Extract the [x, y] coordinate from the center of the cell holding the provided text.  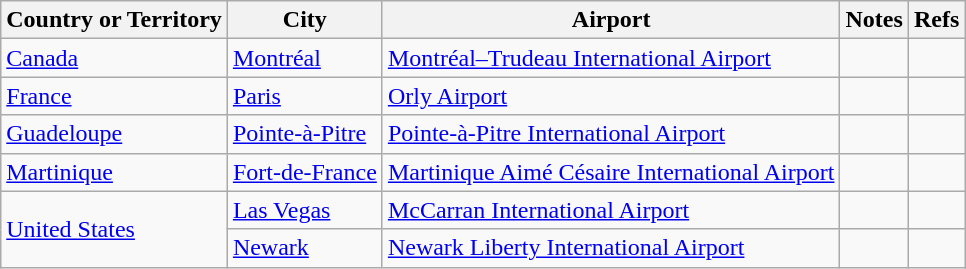
Martinique Aimé Césaire International Airport [611, 172]
France [114, 96]
Martinique [114, 172]
Montréal [304, 58]
United States [114, 229]
Pointe-à-Pitre [304, 134]
Orly Airport [611, 96]
Notes [874, 20]
Airport [611, 20]
Fort-de-France [304, 172]
City [304, 20]
Las Vegas [304, 210]
Refs [936, 20]
McCarran International Airport [611, 210]
Newark [304, 248]
Canada [114, 58]
Paris [304, 96]
Newark Liberty International Airport [611, 248]
Guadeloupe [114, 134]
Country or Territory [114, 20]
Montréal–Trudeau International Airport [611, 58]
Pointe-à-Pitre International Airport [611, 134]
